Detect which cell encompasses the target text, then output its [x, y] center coordinate. 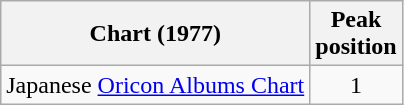
1 [356, 85]
Peakposition [356, 34]
Chart (1977) [156, 34]
Japanese Oricon Albums Chart [156, 85]
